Determine the [x, y] coordinate at the center of the cell enclosing the given text.  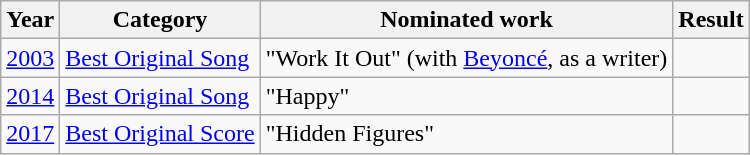
"Work It Out" (with Beyoncé, as a writer) [466, 58]
2003 [30, 58]
"Happy" [466, 96]
2014 [30, 96]
Year [30, 20]
2017 [30, 134]
Nominated work [466, 20]
"Hidden Figures" [466, 134]
Best Original Score [160, 134]
Result [711, 20]
Category [160, 20]
